Return the [X, Y] coordinate for the center point of the cell that contains the specified text.  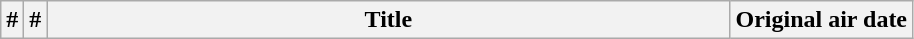
Original air date [822, 20]
Title [388, 20]
